Search for the cell housing the specified text and yield its (x, y) center coordinate. 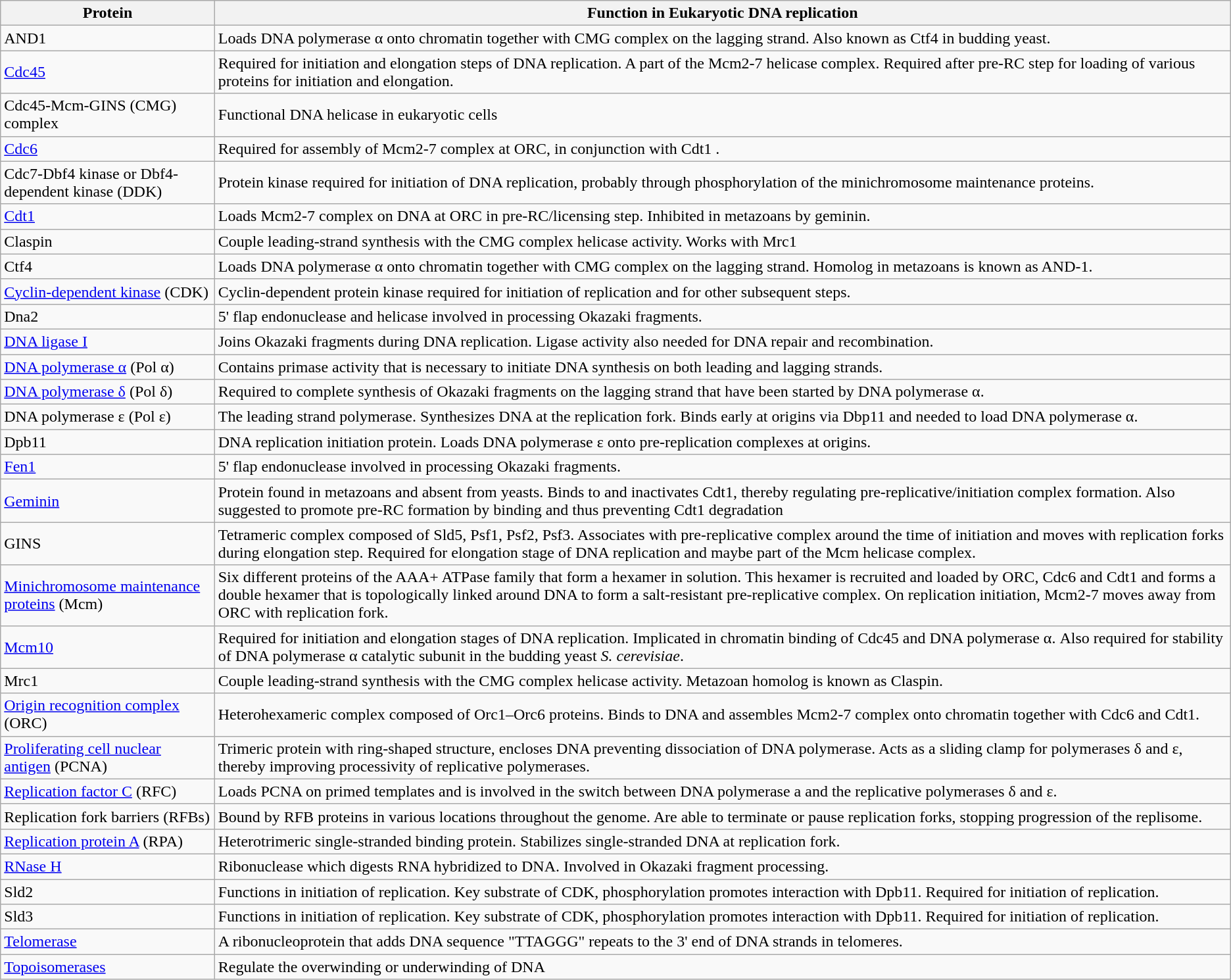
AND1 (108, 38)
DNA polymerase ε (Pol ε) (108, 417)
Heterohexameric complex composed of Orc1–Orc6 proteins. Binds to DNA and assembles Mcm2-7 complex onto chromatin together with Cdc6 and Cdt1. (722, 714)
The leading strand polymerase. Synthesizes DNA at the replication fork. Binds early at origins via Dbp11 and needed to load DNA polymerase α. (722, 417)
Cyclin-dependent kinase (CDK) (108, 291)
Topoisomerases (108, 967)
DNA polymerase δ (Pol δ) (108, 392)
Geminin (108, 501)
Cdt1 (108, 216)
Sld2 (108, 891)
Dna2 (108, 316)
Function in Eukaryotic DNA replication (722, 13)
DNA polymerase α (Pol α) (108, 366)
DNA ligase I (108, 341)
Proliferating cell nuclear antigen (PCNA) (108, 758)
Contains primase activity that is necessary to initiate DNA synthesis on both leading and lagging strands. (722, 366)
Ribonuclease which digests RNA hybridized to DNA. Involved in Okazaki fragment processing. (722, 866)
Loads Mcm2-7 complex on DNA at ORC in pre-RC/licensing step. Inhibited in metazoans by geminin. (722, 216)
Required for assembly of Mcm2-7 complex at ORC, in conjunction with Cdt1 . (722, 149)
Dpb11 (108, 442)
Joins Okazaki fragments during DNA replication. Ligase activity also needed for DNA repair and recombination. (722, 341)
Origin recognition complex (ORC) (108, 714)
Loads DNA polymerase α onto chromatin together with CMG complex on the lagging strand. Homolog in metazoans is known as AND-1. (722, 266)
Sld3 (108, 917)
5' flap endonuclease involved in processing Okazaki fragments. (722, 467)
Ctf4 (108, 266)
Telomerase (108, 942)
Protein kinase required for initiation of DNA replication, probably through phosphorylation of the minichromosome maintenance proteins. (722, 183)
Cdc45 (108, 72)
Required to complete synthesis of Okazaki fragments on the lagging strand that have been started by DNA polymerase α. (722, 392)
Heterotrimeric single-stranded binding protein. Stabilizes single-stranded DNA at replication fork. (722, 841)
Loads DNA polymerase α onto chromatin together with CMG complex on the lagging strand. Also known as Ctf4 in budding yeast. (722, 38)
Couple leading-strand synthesis with the CMG complex helicase activity. Metazoan homolog is known as Claspin. (722, 681)
5' flap endonuclease and helicase involved in processing Okazaki fragments. (722, 316)
Loads PCNA on primed templates and is involved in the switch between DNA polymerase a and the replicative polymerases δ and ε. (722, 791)
Fen1 (108, 467)
Mcm10 (108, 647)
Regulate the overwinding or underwinding of DNA (722, 967)
Cyclin-dependent protein kinase required for initiation of replication and for other subsequent steps. (722, 291)
Replication factor C (RFC) (108, 791)
Replication protein A (RPA) (108, 841)
Replication fork barriers (RFBs) (108, 816)
A ribonucleoprotein that adds DNA sequence "TTAGGG" repeats to the 3' end of DNA strands in telomeres. (722, 942)
Protein (108, 13)
Minichromosome maintenance proteins (Mcm) (108, 595)
Mrc1 (108, 681)
RNase H (108, 866)
GINS (108, 543)
Couple leading-strand synthesis with the CMG complex helicase activity. Works with Mrc1 (722, 241)
Cdc7-Dbf4 kinase or Dbf4-dependent kinase (DDK) (108, 183)
DNA replication initiation protein. Loads DNA polymerase ε onto pre-replication complexes at origins. (722, 442)
Cdc6 (108, 149)
Functional DNA helicase in eukaryotic cells (722, 114)
Cdc45-Mcm-GINS (CMG) complex (108, 114)
Claspin (108, 241)
